Extract the [x, y] coordinate from the center of the cell holding the provided text.  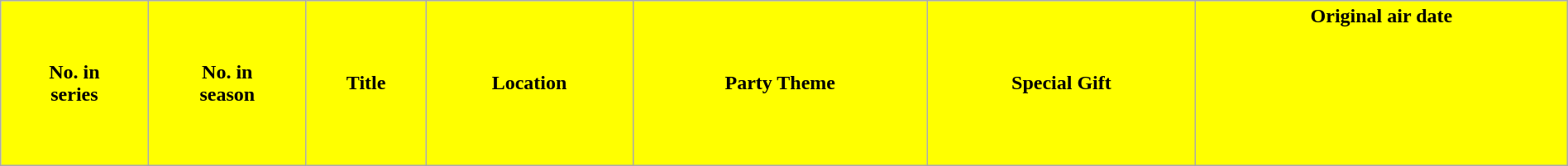
No. inseason [227, 83]
Location [529, 83]
No. inseries [74, 83]
Original air date [1382, 83]
Party Theme [780, 83]
Special Gift [1061, 83]
Title [366, 83]
